Pinpoint the cell where the given text exists, returning its (x, y) midpoint coordinate. 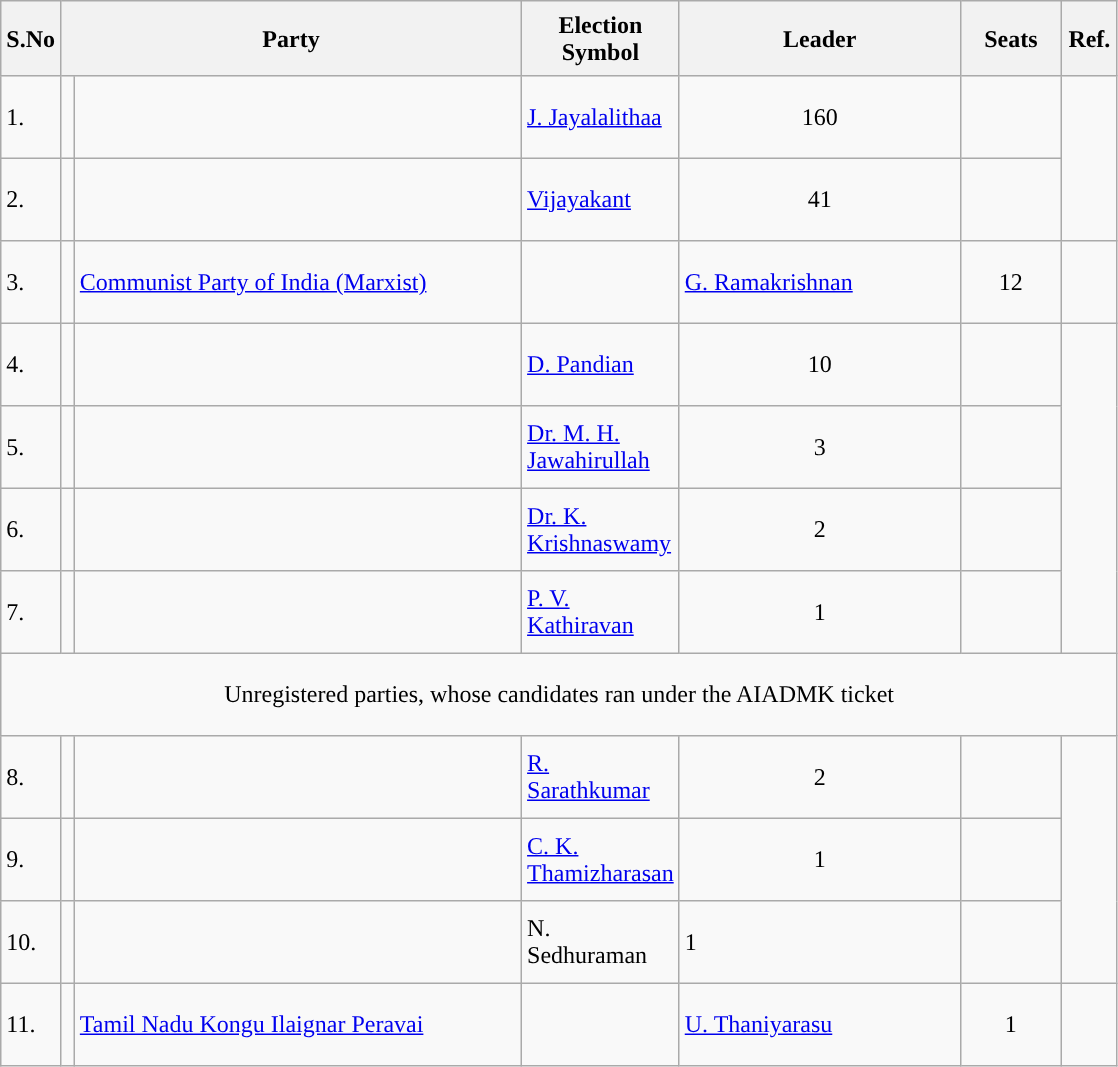
C. K. Thamizharasan (601, 859)
Leader (820, 38)
11. (31, 1024)
12 (1010, 282)
1. (31, 117)
7. (31, 612)
2. (31, 199)
U. Thaniyarasu (820, 1024)
N. Sedhuraman (601, 942)
41 (820, 199)
8. (31, 777)
9. (31, 859)
Ref. (1089, 38)
Election Symbol (601, 38)
R. Sarathkumar (601, 777)
6. (31, 529)
Party (290, 38)
P. V. Kathiravan (601, 612)
Dr. M. H. Jawahirullah (601, 447)
J. Jayalalithaa (601, 117)
3. (31, 282)
3 (820, 447)
S.No (31, 38)
Dr. K. Krishnaswamy (601, 529)
4. (31, 364)
160 (820, 117)
D. Pandian (601, 364)
10 (820, 364)
Tamil Nadu Kongu Ilaignar Peravai (298, 1024)
G. Ramakrishnan (820, 282)
5. (31, 447)
10. (31, 942)
Unregistered parties, whose candidates ran under the AIADMK ticket (560, 694)
Vijayakant (601, 199)
Communist Party of India (Marxist) (298, 282)
Seats (1010, 38)
